Search for the cell housing the specified text and yield its [x, y] center coordinate. 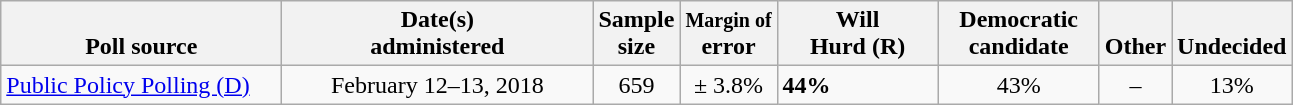
Other [1135, 34]
Public Policy Polling (D) [142, 85]
Poll source [142, 34]
Samplesize [636, 34]
659 [636, 85]
Date(s)administered [438, 34]
13% [1232, 85]
WillHurd (R) [858, 34]
Undecided [1232, 34]
± 3.8% [728, 85]
February 12–13, 2018 [438, 85]
44% [858, 85]
Margin oferror [728, 34]
43% [1018, 85]
– [1135, 85]
Democraticcandidate [1018, 34]
